Find where the given text appears and provide that cell's center as [X, Y] coordinate. 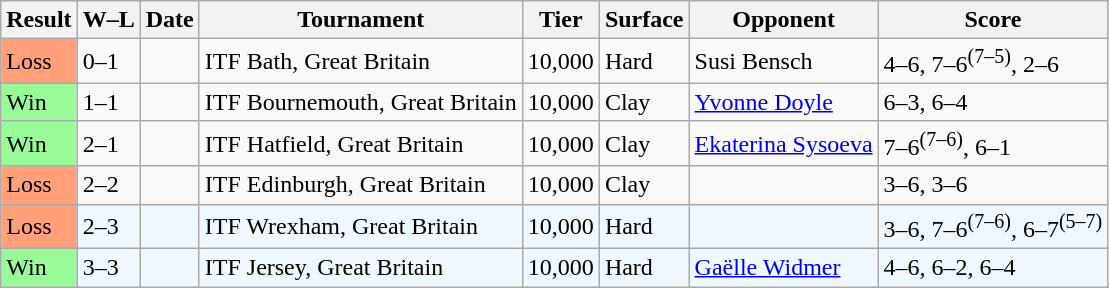
3–3 [108, 268]
4–6, 7–6(7–5), 2–6 [993, 62]
ITF Wrexham, Great Britain [360, 226]
2–3 [108, 226]
Susi Bensch [784, 62]
Opponent [784, 20]
1–1 [108, 102]
3–6, 7–6(7–6), 6–7(5–7) [993, 226]
4–6, 6–2, 6–4 [993, 268]
3–6, 3–6 [993, 185]
ITF Bath, Great Britain [360, 62]
Gaëlle Widmer [784, 268]
ITF Hatfield, Great Britain [360, 144]
ITF Edinburgh, Great Britain [360, 185]
2–1 [108, 144]
W–L [108, 20]
7–6(7–6), 6–1 [993, 144]
ITF Jersey, Great Britain [360, 268]
Result [39, 20]
ITF Bournemouth, Great Britain [360, 102]
Score [993, 20]
Surface [644, 20]
Date [170, 20]
2–2 [108, 185]
0–1 [108, 62]
Tournament [360, 20]
Tier [560, 20]
Yvonne Doyle [784, 102]
6–3, 6–4 [993, 102]
Ekaterina Sysoeva [784, 144]
